Capture the cell that displays the provided text and extract its [x, y] central coordinate. 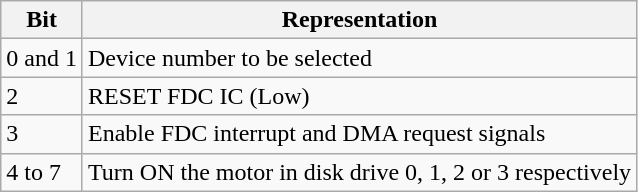
Bit [42, 20]
0 and 1 [42, 58]
Enable FDC interrupt and DMA request signals [359, 134]
2 [42, 96]
3 [42, 134]
Representation [359, 20]
RESET FDC IC (Low) [359, 96]
Device number to be selected [359, 58]
Turn ON the motor in disk drive 0, 1, 2 or 3 respectively [359, 172]
4 to 7 [42, 172]
